Extract the [X, Y] coordinate from the center of the cell holding the provided text.  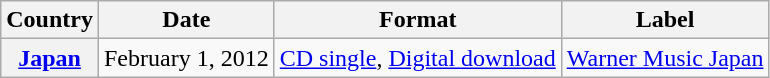
February 1, 2012 [186, 58]
Format [418, 20]
CD single, Digital download [418, 58]
Country [50, 20]
Label [665, 20]
Date [186, 20]
Japan [50, 58]
Warner Music Japan [665, 58]
